Output the [x, y] coordinate of the center of the cell containing the given text.  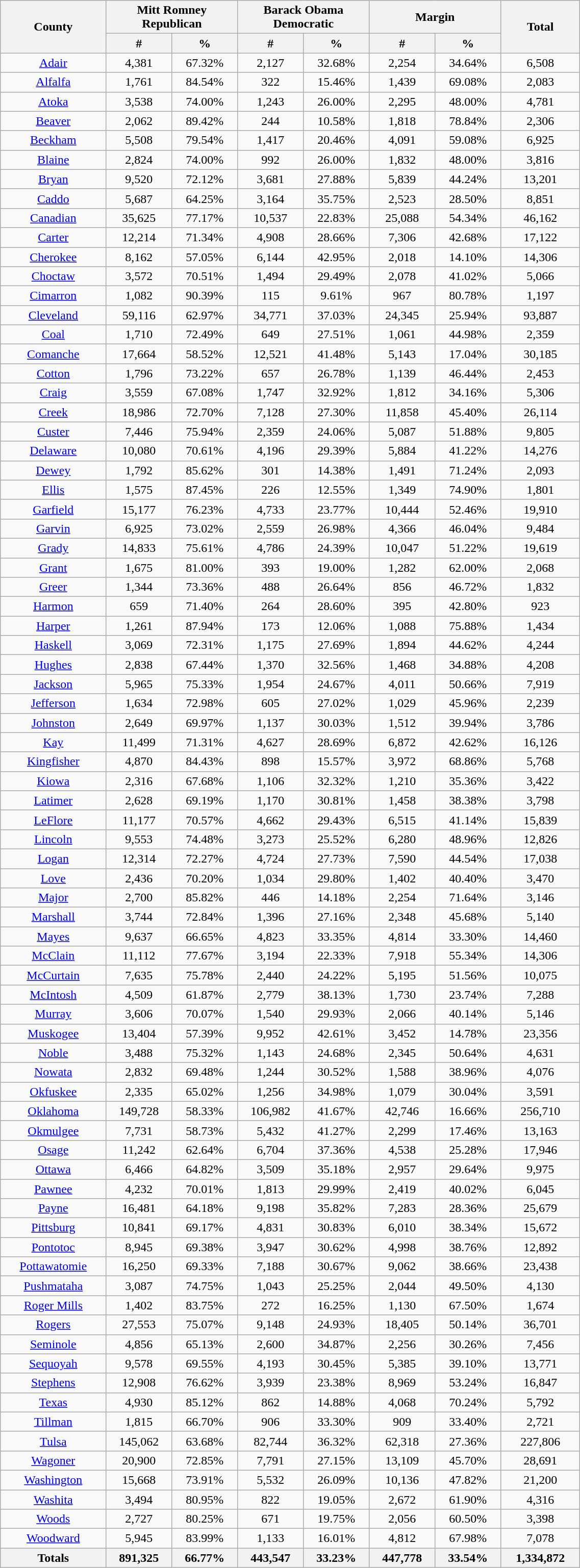
37.36% [337, 1150]
13,201 [541, 179]
35.75% [337, 198]
Total [541, 27]
3,559 [139, 393]
75.88% [468, 626]
1,468 [402, 665]
69.19% [205, 800]
9,520 [139, 179]
1,130 [402, 1305]
11,112 [139, 956]
46.72% [468, 587]
5,087 [402, 432]
Washington [53, 1480]
2,127 [270, 63]
1,261 [139, 626]
29.80% [337, 878]
69.55% [205, 1363]
2,083 [541, 82]
Carter [53, 237]
35.36% [468, 781]
2,078 [402, 276]
5,508 [139, 140]
272 [270, 1305]
17,038 [541, 858]
65.02% [205, 1092]
1,674 [541, 1305]
1,170 [270, 800]
44.98% [468, 335]
395 [402, 606]
14.38% [337, 470]
264 [270, 606]
26.78% [337, 373]
2,957 [402, 1169]
66.70% [205, 1422]
4,786 [270, 548]
5,945 [139, 1538]
42.68% [468, 237]
11,858 [402, 412]
Osage [53, 1150]
657 [270, 373]
12,521 [270, 354]
11,242 [139, 1150]
Pushmataha [53, 1286]
1,043 [270, 1286]
967 [402, 296]
38.96% [468, 1072]
1,334,872 [541, 1558]
15,839 [541, 820]
30.81% [337, 800]
70.24% [468, 1402]
72.98% [205, 703]
71.24% [468, 470]
12,908 [139, 1383]
909 [402, 1422]
862 [270, 1402]
1,139 [402, 373]
93,887 [541, 315]
County [53, 27]
8,162 [139, 257]
25,679 [541, 1208]
Cleveland [53, 315]
2,256 [402, 1344]
8,851 [541, 198]
Cotton [53, 373]
45.68% [468, 917]
19.75% [337, 1519]
6,045 [541, 1189]
1,106 [270, 781]
75.07% [205, 1325]
30.62% [337, 1247]
1,243 [270, 102]
90.39% [205, 296]
3,538 [139, 102]
71.40% [205, 606]
61.90% [468, 1499]
2,523 [402, 198]
Mitt RomneyRepublican [172, 17]
2,066 [402, 1014]
30.83% [337, 1228]
29.43% [337, 820]
149,728 [139, 1111]
3,744 [139, 917]
115 [270, 296]
69.33% [205, 1267]
Pittsburg [53, 1228]
28.66% [337, 237]
Totals [53, 1558]
40.14% [468, 1014]
1,244 [270, 1072]
14.88% [337, 1402]
26.09% [337, 1480]
85.82% [205, 898]
9,805 [541, 432]
1,349 [402, 490]
1,175 [270, 645]
4,856 [139, 1344]
Kay [53, 742]
4,366 [402, 528]
1,954 [270, 684]
20.46% [337, 140]
82,744 [270, 1441]
9,975 [541, 1169]
3,572 [139, 276]
Seminole [53, 1344]
447,778 [402, 1558]
2,832 [139, 1072]
Lincoln [53, 839]
74.75% [205, 1286]
3,087 [139, 1286]
3,494 [139, 1499]
6,508 [541, 63]
256,710 [541, 1111]
5,306 [541, 393]
6,466 [139, 1169]
2,721 [541, 1422]
12,314 [139, 858]
23.38% [337, 1383]
Payne [53, 1208]
10,075 [541, 975]
34.87% [337, 1344]
67.32% [205, 63]
25.25% [337, 1286]
58.52% [205, 354]
Canadian [53, 218]
Texas [53, 1402]
Caddo [53, 198]
1,396 [270, 917]
Johnston [53, 723]
891,325 [139, 1558]
12.55% [337, 490]
67.08% [205, 393]
39.10% [468, 1363]
15.46% [337, 82]
2,345 [402, 1053]
9,148 [270, 1325]
4,196 [270, 451]
12,892 [541, 1247]
7,306 [402, 237]
13,109 [402, 1460]
67.68% [205, 781]
10,841 [139, 1228]
5,385 [402, 1363]
18,405 [402, 1325]
38.66% [468, 1267]
27.73% [337, 858]
2,056 [402, 1519]
2,559 [270, 528]
19,910 [541, 509]
3,164 [270, 198]
898 [270, 762]
79.54% [205, 140]
65.13% [205, 1344]
Kiowa [53, 781]
1,256 [270, 1092]
7,456 [541, 1344]
3,606 [139, 1014]
1,575 [139, 490]
38.76% [468, 1247]
Marshall [53, 917]
3,398 [541, 1519]
7,791 [270, 1460]
Ottawa [53, 1169]
Noble [53, 1053]
73.91% [205, 1480]
67.98% [468, 1538]
75.33% [205, 684]
2,044 [402, 1286]
14.10% [468, 257]
75.78% [205, 975]
30.67% [337, 1267]
83.99% [205, 1538]
Coal [53, 335]
53.24% [468, 1383]
Delaware [53, 451]
75.94% [205, 432]
67.50% [468, 1305]
1,133 [270, 1538]
5,792 [541, 1402]
Sequoyah [53, 1363]
1,512 [402, 723]
Craig [53, 393]
Washita [53, 1499]
Alfalfa [53, 82]
1,417 [270, 140]
Grant [53, 568]
29.64% [468, 1169]
34.98% [337, 1092]
66.77% [205, 1558]
16.66% [468, 1111]
80.95% [205, 1499]
74.48% [205, 839]
Margin [435, 17]
18,986 [139, 412]
28,691 [541, 1460]
30.03% [337, 723]
443,547 [270, 1558]
33.35% [337, 937]
3,273 [270, 839]
McCurtain [53, 975]
Nowata [53, 1072]
1,434 [541, 626]
659 [139, 606]
2,824 [139, 160]
4,627 [270, 742]
3,947 [270, 1247]
7,078 [541, 1538]
9,578 [139, 1363]
3,816 [541, 160]
13,404 [139, 1033]
1,792 [139, 470]
70.51% [205, 276]
3,972 [402, 762]
Barack ObamaDemocratic [304, 17]
41.27% [337, 1130]
4,538 [402, 1150]
9,198 [270, 1208]
1,796 [139, 373]
7,918 [402, 956]
10,537 [270, 218]
Latimer [53, 800]
85.62% [205, 470]
16.25% [337, 1305]
39.94% [468, 723]
84.43% [205, 762]
1,812 [402, 393]
62,318 [402, 1441]
16,126 [541, 742]
7,128 [270, 412]
74.90% [468, 490]
73.02% [205, 528]
17,664 [139, 354]
9.61% [337, 296]
145,062 [139, 1441]
822 [270, 1499]
4,908 [270, 237]
27.30% [337, 412]
19.05% [337, 1499]
244 [270, 121]
1,029 [402, 703]
Greer [53, 587]
1,137 [270, 723]
17.04% [468, 354]
4,130 [541, 1286]
3,470 [541, 878]
27.88% [337, 179]
4,381 [139, 63]
1,282 [402, 568]
Choctaw [53, 276]
19,619 [541, 548]
30,185 [541, 354]
5,687 [139, 198]
83.75% [205, 1305]
84.54% [205, 82]
Cimarron [53, 296]
2,419 [402, 1189]
21,200 [541, 1480]
12,826 [541, 839]
27.36% [468, 1441]
36,701 [541, 1325]
5,884 [402, 451]
45.70% [468, 1460]
50.66% [468, 684]
649 [270, 335]
2,093 [541, 470]
67.44% [205, 665]
32.32% [337, 781]
4,724 [270, 858]
Haskell [53, 645]
16,847 [541, 1383]
35.82% [337, 1208]
70.01% [205, 1189]
1,540 [270, 1014]
35,625 [139, 218]
2,018 [402, 257]
41.02% [468, 276]
87.45% [205, 490]
69.97% [205, 723]
5,965 [139, 684]
301 [270, 470]
13,163 [541, 1130]
15,668 [139, 1480]
1,197 [541, 296]
24.67% [337, 684]
1,370 [270, 665]
Murray [53, 1014]
4,232 [139, 1189]
4,509 [139, 995]
Pawnee [53, 1189]
1,761 [139, 82]
27.69% [337, 645]
2,299 [402, 1130]
9,952 [270, 1033]
1,801 [541, 490]
906 [270, 1422]
Custer [53, 432]
2,440 [270, 975]
4,011 [402, 684]
1,034 [270, 878]
Woods [53, 1519]
3,509 [270, 1169]
4,068 [402, 1402]
30.04% [468, 1092]
446 [270, 898]
46.44% [468, 373]
2,628 [139, 800]
27.02% [337, 703]
5,143 [402, 354]
Blaine [53, 160]
59.08% [468, 140]
51.22% [468, 548]
76.23% [205, 509]
59,116 [139, 315]
27.51% [337, 335]
488 [270, 587]
9,637 [139, 937]
47.82% [468, 1480]
1,082 [139, 296]
63.68% [205, 1441]
24.06% [337, 432]
23.77% [337, 509]
4,823 [270, 937]
2,600 [270, 1344]
Tillman [53, 1422]
25,088 [402, 218]
22.83% [337, 218]
3,146 [541, 898]
1,747 [270, 393]
5,140 [541, 917]
671 [270, 1519]
2,700 [139, 898]
2,335 [139, 1092]
2,672 [402, 1499]
Atoka [53, 102]
70.61% [205, 451]
Jefferson [53, 703]
4,814 [402, 937]
10,080 [139, 451]
87.94% [205, 626]
30.45% [337, 1363]
12,214 [139, 237]
856 [402, 587]
30.26% [468, 1344]
Oklahoma [53, 1111]
40.02% [468, 1189]
25.28% [468, 1150]
3,194 [270, 956]
173 [270, 626]
36.32% [337, 1441]
23,438 [541, 1267]
Kingfisher [53, 762]
1,634 [139, 703]
19.00% [337, 568]
Pottawatomie [53, 1267]
14.18% [337, 898]
4,076 [541, 1072]
Muskogee [53, 1033]
80.78% [468, 296]
Dewey [53, 470]
85.12% [205, 1402]
23.74% [468, 995]
1,710 [139, 335]
Rogers [53, 1325]
4,998 [402, 1247]
1,491 [402, 470]
2,348 [402, 917]
5,432 [270, 1130]
Woodward [53, 1538]
3,452 [402, 1033]
1,894 [402, 645]
Logan [53, 858]
2,062 [139, 121]
4,244 [541, 645]
14,460 [541, 937]
2,239 [541, 703]
2,068 [541, 568]
64.25% [205, 198]
40.40% [468, 878]
7,288 [541, 995]
69.38% [205, 1247]
70.20% [205, 878]
45.96% [468, 703]
32.56% [337, 665]
44.24% [468, 179]
72.12% [205, 179]
Okfuskee [53, 1092]
4,662 [270, 820]
Garvin [53, 528]
8,969 [402, 1383]
4,316 [541, 1499]
62.64% [205, 1150]
16.01% [337, 1538]
34.16% [468, 393]
7,446 [139, 432]
5,839 [402, 179]
Beaver [53, 121]
75.32% [205, 1053]
3,591 [541, 1092]
6,144 [270, 257]
7,590 [402, 858]
8,945 [139, 1247]
3,488 [139, 1053]
70.07% [205, 1014]
9,062 [402, 1267]
26.98% [337, 528]
76.62% [205, 1383]
50.64% [468, 1053]
1,061 [402, 335]
2,295 [402, 102]
25.94% [468, 315]
15,177 [139, 509]
41.67% [337, 1111]
2,649 [139, 723]
44.62% [468, 645]
75.61% [205, 548]
Bryan [53, 179]
5,146 [541, 1014]
7,731 [139, 1130]
2,727 [139, 1519]
32.68% [337, 63]
71.31% [205, 742]
16,481 [139, 1208]
227,806 [541, 1441]
Comanche [53, 354]
28.50% [468, 198]
4,930 [139, 1402]
11,499 [139, 742]
60.50% [468, 1519]
29.49% [337, 276]
10,136 [402, 1480]
12.06% [337, 626]
72.70% [205, 412]
34,771 [270, 315]
Cherokee [53, 257]
20,900 [139, 1460]
6,515 [402, 820]
54.34% [468, 218]
58.33% [205, 1111]
23,356 [541, 1033]
35.18% [337, 1169]
38.38% [468, 800]
Creek [53, 412]
51.56% [468, 975]
13,771 [541, 1363]
Roger Mills [53, 1305]
7,919 [541, 684]
1,675 [139, 568]
1,458 [402, 800]
Love [53, 878]
24,345 [402, 315]
41.48% [337, 354]
4,870 [139, 762]
7,188 [270, 1267]
2,316 [139, 781]
72.31% [205, 645]
7,635 [139, 975]
Mayes [53, 937]
16,250 [139, 1267]
69.08% [468, 82]
28.69% [337, 742]
4,733 [270, 509]
42.95% [337, 257]
57.05% [205, 257]
34.88% [468, 665]
27,553 [139, 1325]
81.00% [205, 568]
72.84% [205, 917]
9,484 [541, 528]
3,786 [541, 723]
Hughes [53, 665]
52.46% [468, 509]
24.68% [337, 1053]
66.65% [205, 937]
44.54% [468, 858]
78.84% [468, 121]
6,872 [402, 742]
33.23% [337, 1558]
69.48% [205, 1072]
64.18% [205, 1208]
3,069 [139, 645]
1,730 [402, 995]
25.52% [337, 839]
1,588 [402, 1072]
6,010 [402, 1228]
41.22% [468, 451]
2,779 [270, 995]
Okmulgee [53, 1130]
70.57% [205, 820]
71.64% [468, 898]
6,704 [270, 1150]
9,553 [139, 839]
Jackson [53, 684]
34.64% [468, 63]
6,280 [402, 839]
58.73% [205, 1130]
5,532 [270, 1480]
Stephens [53, 1383]
Ellis [53, 490]
1,494 [270, 276]
15,672 [541, 1228]
73.36% [205, 587]
5,066 [541, 276]
72.49% [205, 335]
4,208 [541, 665]
2,453 [541, 373]
10,444 [402, 509]
1,143 [270, 1053]
77.67% [205, 956]
73.22% [205, 373]
106,982 [270, 1111]
1,079 [402, 1092]
393 [270, 568]
Tulsa [53, 1441]
45.40% [468, 412]
McClain [53, 956]
923 [541, 606]
89.42% [205, 121]
5,768 [541, 762]
3,422 [541, 781]
1,210 [402, 781]
10.58% [337, 121]
4,831 [270, 1228]
605 [270, 703]
17,122 [541, 237]
28.60% [337, 606]
24.39% [337, 548]
22.33% [337, 956]
27.15% [337, 1460]
4,091 [402, 140]
Harper [53, 626]
2,838 [139, 665]
Grady [53, 548]
3,939 [270, 1383]
61.87% [205, 995]
1,088 [402, 626]
42.62% [468, 742]
4,193 [270, 1363]
29.99% [337, 1189]
14,276 [541, 451]
29.39% [337, 451]
226 [270, 490]
1,344 [139, 587]
29.93% [337, 1014]
62.00% [468, 568]
37.03% [337, 315]
46.04% [468, 528]
68.86% [468, 762]
33.54% [468, 1558]
42,746 [402, 1111]
17,946 [541, 1150]
17.46% [468, 1130]
5,195 [402, 975]
80.25% [205, 1519]
Harmon [53, 606]
50.14% [468, 1325]
62.97% [205, 315]
Wagoner [53, 1460]
15.57% [337, 762]
322 [270, 82]
4,781 [541, 102]
42.61% [337, 1033]
Garfield [53, 509]
10,047 [402, 548]
46,162 [541, 218]
11,177 [139, 820]
30.52% [337, 1072]
McIntosh [53, 995]
24.93% [337, 1325]
42.80% [468, 606]
55.34% [468, 956]
51.88% [468, 432]
48.96% [468, 839]
72.27% [205, 858]
26,114 [541, 412]
LeFlore [53, 820]
2,436 [139, 878]
3,681 [270, 179]
38.34% [468, 1228]
Pontotoc [53, 1247]
Adair [53, 63]
57.39% [205, 1033]
14,833 [139, 548]
24.22% [337, 975]
1,813 [270, 1189]
7,283 [402, 1208]
14.78% [468, 1033]
1,815 [139, 1422]
71.34% [205, 237]
77.17% [205, 218]
32.92% [337, 393]
64.82% [205, 1169]
1,439 [402, 82]
38.13% [337, 995]
49.50% [468, 1286]
Major [53, 898]
41.14% [468, 820]
72.85% [205, 1460]
26.64% [337, 587]
33.40% [468, 1422]
1,818 [402, 121]
2,306 [541, 121]
Beckham [53, 140]
27.16% [337, 917]
992 [270, 160]
3,798 [541, 800]
69.17% [205, 1228]
28.36% [468, 1208]
4,631 [541, 1053]
4,812 [402, 1538]
